From the cell containing the given text, extract its center point as [X, Y] coordinate. 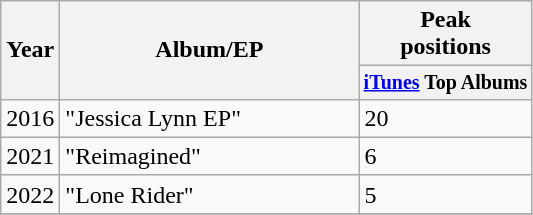
"Lone Rider" [210, 194]
"Jessica Lynn EP" [210, 118]
"Reimagined" [210, 156]
2022 [30, 194]
Peakpositions [446, 34]
Year [30, 50]
iTunes Top Albums [446, 82]
20 [446, 118]
Album/EP [210, 50]
2021 [30, 156]
2016 [30, 118]
6 [446, 156]
5 [446, 194]
